Extract the (x, y) coordinate from the center of the cell holding the provided text.  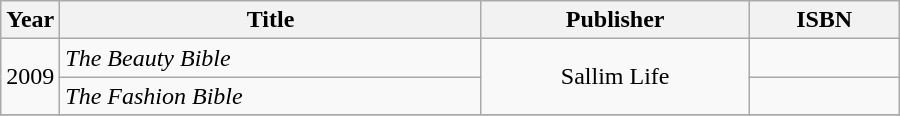
2009 (30, 77)
The Fashion Bible (270, 96)
ISBN (824, 20)
The Beauty Bible (270, 58)
Title (270, 20)
Sallim Life (615, 77)
Year (30, 20)
Publisher (615, 20)
